Return [x, y] of the center of cell containing provided text 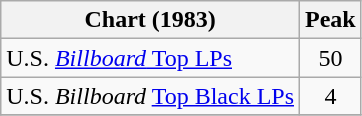
U.S. Billboard Top LPs [150, 58]
Peak [331, 20]
50 [331, 58]
Chart (1983) [150, 20]
U.S. Billboard Top Black LPs [150, 96]
4 [331, 96]
